Identify which cell holds the provided text, then report its (x, y) central coordinate. 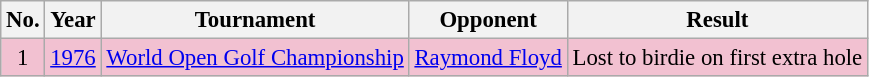
Result (717, 20)
Opponent (488, 20)
1976 (73, 58)
No. (23, 20)
Raymond Floyd (488, 58)
Tournament (255, 20)
Year (73, 20)
1 (23, 58)
World Open Golf Championship (255, 58)
Lost to birdie on first extra hole (717, 58)
